Identify which cell holds the provided text, then report its (x, y) central coordinate. 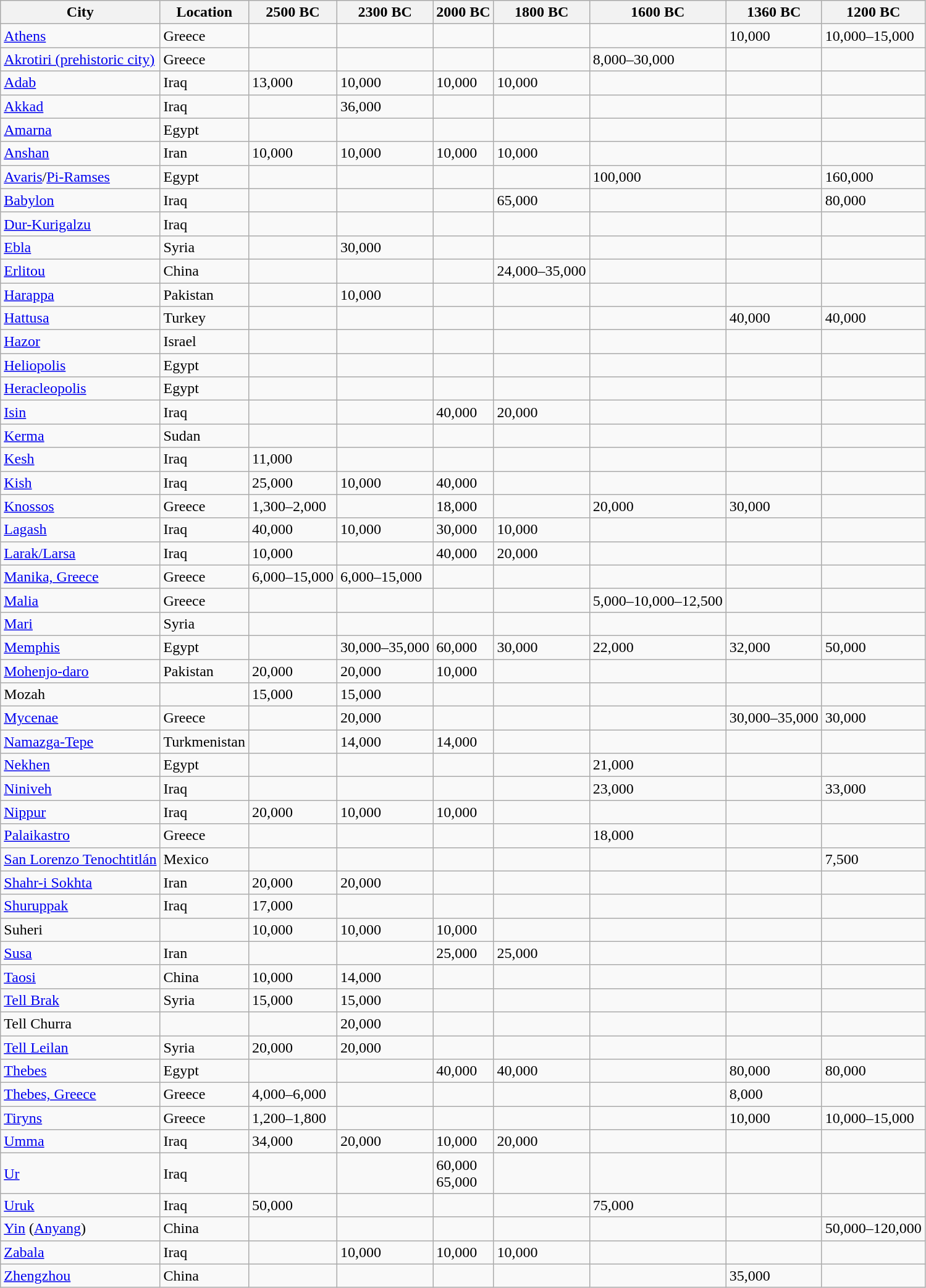
Kesh (80, 459)
50,000–120,000 (873, 1229)
22,000 (657, 647)
Tell Leilan (80, 1048)
San Lorenzo Tenochtitlán (80, 859)
Nekhen (80, 765)
Zhengzhou (80, 1276)
Umma (80, 1142)
1200 BC (873, 12)
13,000 (293, 83)
1360 BC (773, 12)
Athens (80, 36)
Niniveh (80, 789)
Hattusa (80, 318)
Thebes, Greece (80, 1095)
Adab (80, 83)
Turkmenistan (204, 742)
Turkey (204, 318)
Mexico (204, 859)
17,000 (293, 906)
Shuruppak (80, 906)
Mohenjo-daro (80, 671)
32,000 (773, 647)
34,000 (293, 1142)
Manika, Greece (80, 577)
Malia (80, 600)
35,000 (773, 1276)
65,000 (541, 200)
Isin (80, 412)
Akrotiri (prehistoric city) (80, 59)
Shahr-i Sokhta (80, 883)
Location (204, 12)
8,000 (773, 1095)
Anshan (80, 153)
23,000 (657, 789)
Nippur (80, 812)
Mari (80, 624)
8,000–30,000 (657, 59)
160,000 (873, 177)
Heliopolis (80, 365)
Avaris/Pi-Ramses (80, 177)
Amarna (80, 130)
Yin (Anyang) (80, 1229)
Mycenae (80, 718)
Tell Brak (80, 1000)
Heracleopolis (80, 389)
Dur-Kurigalzu (80, 224)
Thebes (80, 1071)
60,000 (463, 647)
11,000 (293, 459)
Larak/Larsa (80, 553)
Ur (80, 1173)
Knossos (80, 506)
Memphis (80, 647)
Kerma (80, 436)
Palaikastro (80, 836)
75,000 (657, 1205)
60,00065,000 (463, 1173)
36,000 (385, 106)
Mozah (80, 695)
Babylon (80, 200)
Ebla (80, 247)
24,000–35,000 (541, 271)
Israel (204, 342)
Harappa (80, 295)
1600 BC (657, 12)
Erlitou (80, 271)
Zabala (80, 1252)
2300 BC (385, 12)
2000 BC (463, 12)
4,000–6,000 (293, 1095)
Akkad (80, 106)
Suheri (80, 930)
Uruk (80, 1205)
Tiryns (80, 1118)
7,500 (873, 859)
City (80, 12)
100,000 (657, 177)
21,000 (657, 765)
5,000–10,000–12,500 (657, 600)
Hazor (80, 342)
Namazga-Tepe (80, 742)
Kish (80, 483)
1,200–1,800 (293, 1118)
Sudan (204, 436)
33,000 (873, 789)
Taosi (80, 977)
Susa (80, 953)
1800 BC (541, 12)
Lagash (80, 530)
1,300–2,000 (293, 506)
2500 BC (293, 12)
Tell Churra (80, 1023)
